Search for the cell housing the specified text and yield its (x, y) center coordinate. 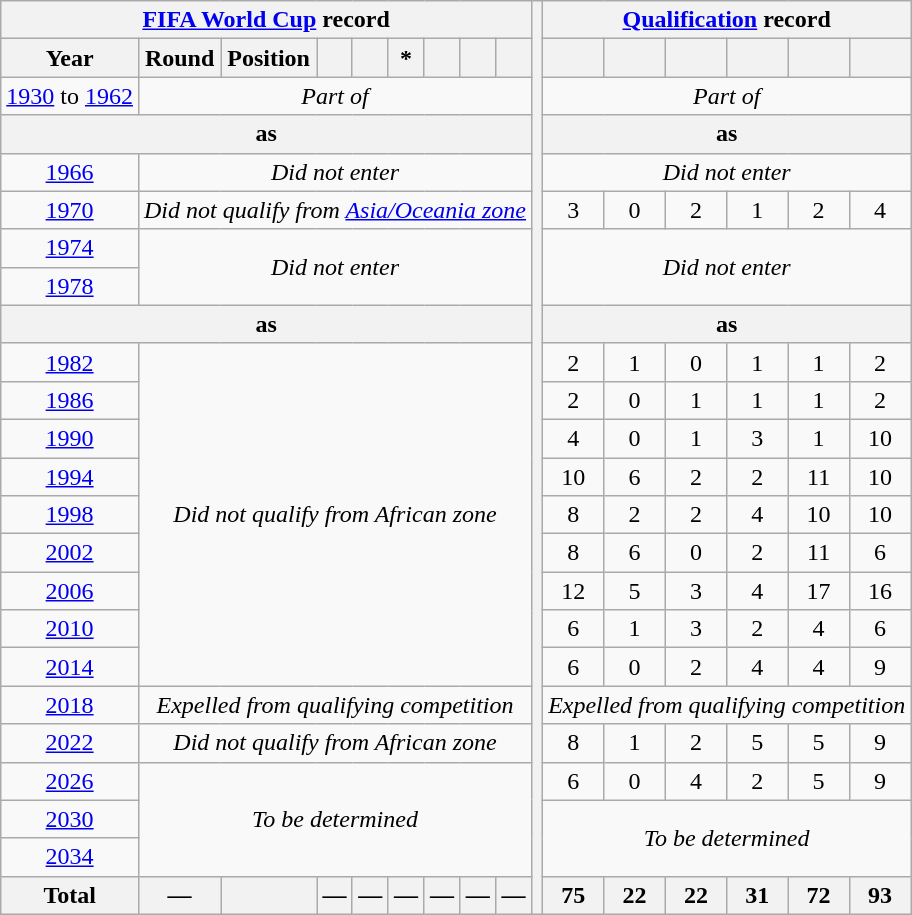
FIFA World Cup record (266, 20)
1986 (70, 400)
31 (758, 895)
1978 (70, 286)
1970 (70, 210)
16 (880, 591)
75 (574, 895)
1994 (70, 477)
Round (179, 58)
2018 (70, 705)
Position (269, 58)
1930 to 1962 (70, 96)
Year (70, 58)
Qualification record (727, 20)
12 (574, 591)
1974 (70, 248)
Total (70, 895)
2014 (70, 667)
2010 (70, 629)
1990 (70, 438)
1966 (70, 172)
2002 (70, 553)
Did not qualify from Asia/Oceania zone (334, 210)
2006 (70, 591)
2030 (70, 819)
* (406, 58)
1982 (70, 362)
17 (818, 591)
2022 (70, 743)
2026 (70, 781)
72 (818, 895)
93 (880, 895)
2034 (70, 857)
1998 (70, 515)
